Return the (x, y) coordinate for the center point of the cell that contains the specified text.  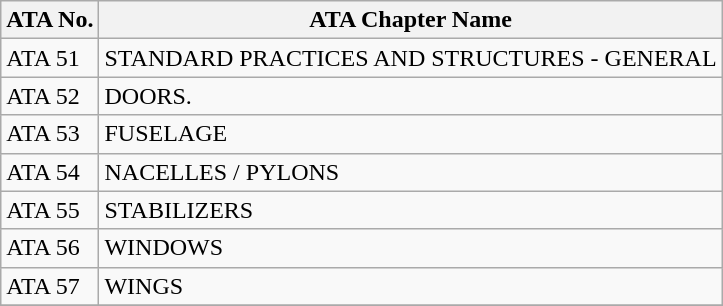
ATA No. (50, 20)
NACELLES / PYLONS (410, 172)
ATA 54 (50, 172)
FUSELAGE (410, 134)
ATA 56 (50, 248)
DOORS. (410, 96)
ATA 57 (50, 286)
STABILIZERS (410, 210)
WINDOWS (410, 248)
ATA 55 (50, 210)
ATA 51 (50, 58)
ATA 53 (50, 134)
ATA 52 (50, 96)
STANDARD PRACTICES AND STRUCTURES - GENERAL (410, 58)
ATA Chapter Name (410, 20)
WINGS (410, 286)
